Provide the [x, y] coordinate of the cell's center where the given text is located.  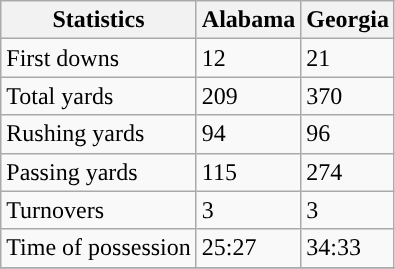
94 [248, 134]
Turnovers [99, 210]
274 [348, 172]
34:33 [348, 248]
Total yards [99, 96]
Time of possession [99, 248]
21 [348, 58]
Georgia [348, 20]
Alabama [248, 20]
First downs [99, 58]
12 [248, 58]
25:27 [248, 248]
370 [348, 96]
96 [348, 134]
209 [248, 96]
Passing yards [99, 172]
Rushing yards [99, 134]
Statistics [99, 20]
115 [248, 172]
